From the cell containing the given text, extract its center point as [X, Y] coordinate. 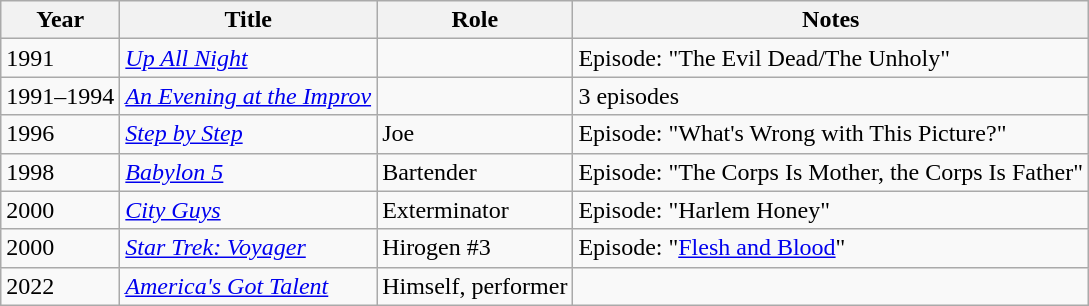
Star Trek: Voyager [248, 248]
Step by Step [248, 134]
Episode: "What's Wrong with This Picture?" [831, 134]
2022 [60, 286]
Episode: "The Evil Dead/The Unholy" [831, 58]
1991 [60, 58]
Episode: "Flesh and Blood" [831, 248]
Up All Night [248, 58]
City Guys [248, 210]
1998 [60, 172]
Joe [475, 134]
Title [248, 20]
Himself, performer [475, 286]
An Evening at the Improv [248, 96]
3 episodes [831, 96]
America's Got Talent [248, 286]
Notes [831, 20]
Bartender [475, 172]
Hirogen #3 [475, 248]
1996 [60, 134]
Role [475, 20]
Year [60, 20]
Episode: "The Corps Is Mother, the Corps Is Father" [831, 172]
Episode: "Harlem Honey" [831, 210]
Babylon 5 [248, 172]
1991–1994 [60, 96]
Exterminator [475, 210]
